Pinpoint the cell where the given text exists, returning its [x, y] midpoint coordinate. 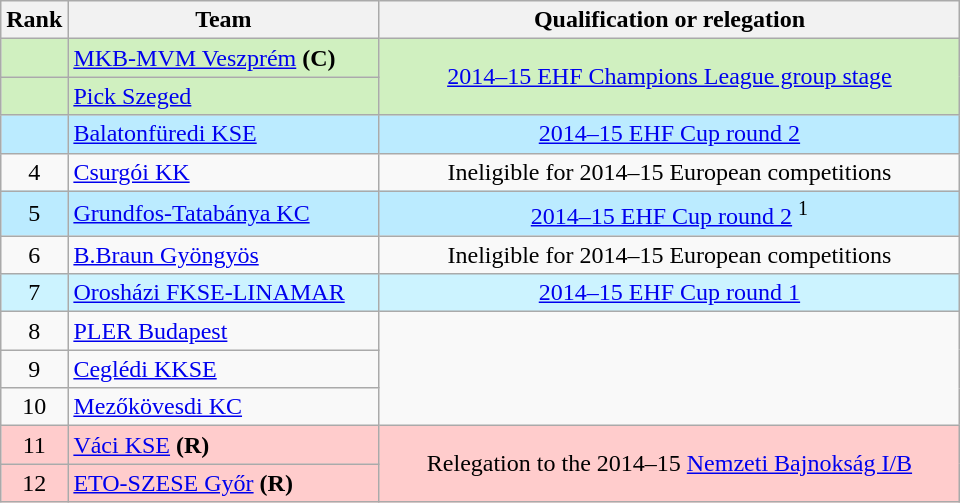
Grundfos-Tatabánya KC [224, 214]
Pick Szeged [224, 96]
2014–15 EHF Cup round 2 [670, 134]
6 [34, 255]
B.Braun Gyöngyös [224, 255]
9 [34, 369]
11 [34, 445]
ETO-SZESE Győr (R) [224, 483]
Team [224, 20]
10 [34, 407]
7 [34, 293]
Orosházi FKSE-LINAMAR [224, 293]
12 [34, 483]
Relegation to the 2014–15 Nemzeti Bajnokság I/B [670, 464]
4 [34, 172]
2014–15 EHF Cup round 2 1 [670, 214]
2014–15 EHF Champions League group stage [670, 77]
Ceglédi KKSE [224, 369]
2014–15 EHF Cup round 1 [670, 293]
MKB-MVM Veszprém (C) [224, 58]
Váci KSE (R) [224, 445]
Mezőkövesdi KC [224, 407]
5 [34, 214]
Balatonfüredi KSE [224, 134]
PLER Budapest [224, 331]
Csurgói KK [224, 172]
Rank [34, 20]
8 [34, 331]
Qualification or relegation [670, 20]
